Extract the [x, y] coordinate from the center of the cell holding the provided text.  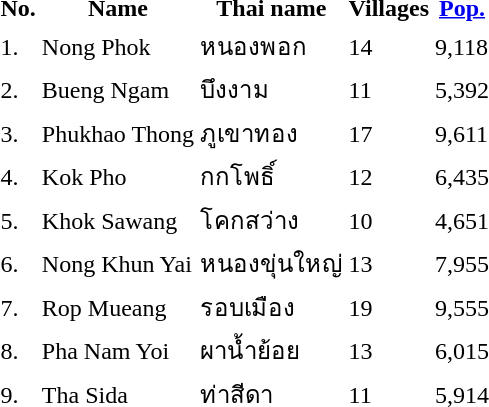
Nong Khun Yai [118, 264]
Bueng Ngam [118, 90]
Pha Nam Yoi [118, 350]
17 [388, 133]
บึงงาม [272, 90]
Nong Phok [118, 46]
Kok Pho [118, 176]
หนองขุ่นใหญ่ [272, 264]
หนองพอก [272, 46]
กกโพธิ์ [272, 176]
รอบเมือง [272, 307]
ภูเขาทอง [272, 133]
Phukhao Thong [118, 133]
19 [388, 307]
Khok Sawang [118, 220]
12 [388, 176]
โคกสว่าง [272, 220]
ผาน้ำย้อย [272, 350]
Rop Mueang [118, 307]
14 [388, 46]
11 [388, 90]
10 [388, 220]
